Locate the cell with the specified text and output its [x, y] center coordinate. 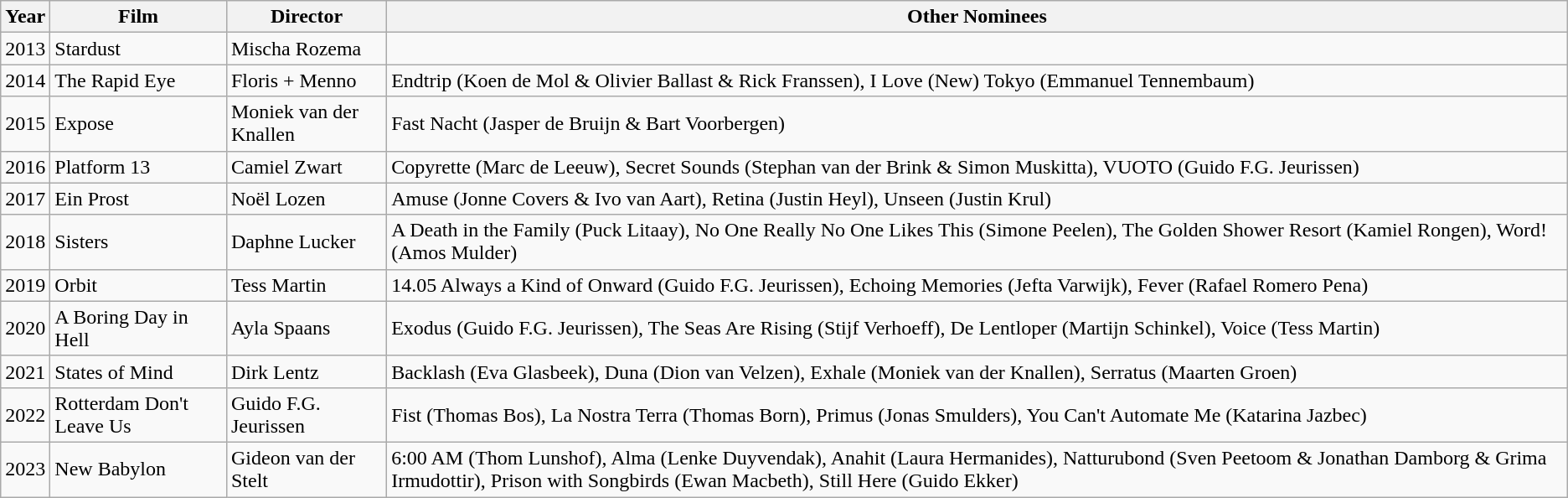
Fist (Thomas Bos), La Nostra Terra (Thomas Born), Primus (Jonas Smulders), You Can't Automate Me (Katarina Jazbec) [977, 414]
Dirk Lentz [307, 371]
New Babylon [139, 469]
The Rapid Eye [139, 80]
2016 [25, 167]
Exodus (Guido F.G. Jeurissen), The Seas Are Rising (Stijf Verhoeff), De Lentloper (Martijn Schinkel), Voice (Tess Martin) [977, 329]
Ein Prost [139, 199]
2017 [25, 199]
Stardust [139, 49]
Ayla Spaans [307, 329]
Sisters [139, 241]
A Boring Day in Hell [139, 329]
A Death in the Family (Puck Litaay), No One Really No One Likes This (Simone Peelen), The Golden Shower Resort (Kamiel Rongen), Word! (Amos Mulder) [977, 241]
Year [25, 17]
States of Mind [139, 371]
Endtrip (Koen de Mol & Olivier Ballast & Rick Franssen), I Love (New) Tokyo (Emmanuel Tennembaum) [977, 80]
Rotterdam Don't Leave Us [139, 414]
Copyrette (Marc de Leeuw), Secret Sounds (Stephan van der Brink & Simon Muskitta), VUOTO (Guido F.G. Jeurissen) [977, 167]
Tess Martin [307, 285]
Other Nominees [977, 17]
2020 [25, 329]
2019 [25, 285]
Amuse (Jonne Covers & Ivo van Aart), Retina (Justin Heyl), Unseen (Justin Krul) [977, 199]
Moniek van der Knallen [307, 124]
Orbit [139, 285]
Platform 13 [139, 167]
Film [139, 17]
Gideon van der Stelt [307, 469]
2015 [25, 124]
Floris + Menno [307, 80]
Camiel Zwart [307, 167]
Director [307, 17]
Daphne Lucker [307, 241]
2014 [25, 80]
Noël Lozen [307, 199]
Backlash (Eva Glasbeek), Duna (Dion van Velzen), Exhale (Moniek van der Knallen), Serratus (Maarten Groen) [977, 371]
2018 [25, 241]
2023 [25, 469]
Expose [139, 124]
Fast Nacht (Jasper de Bruijn & Bart Voorbergen) [977, 124]
2013 [25, 49]
Mischa Rozema [307, 49]
Guido F.G. Jeurissen [307, 414]
2021 [25, 371]
2022 [25, 414]
14.05 Always a Kind of Onward (Guido F.G. Jeurissen), Echoing Memories (Jefta Varwijk), Fever (Rafael Romero Pena) [977, 285]
